Output the (x, y) coordinate of the center of the cell containing the given text.  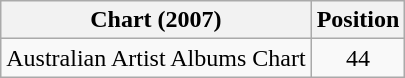
Chart (2007) (156, 20)
44 (358, 58)
Position (358, 20)
Australian Artist Albums Chart (156, 58)
